Determine the [x, y] coordinate at the center of the cell enclosing the given text.  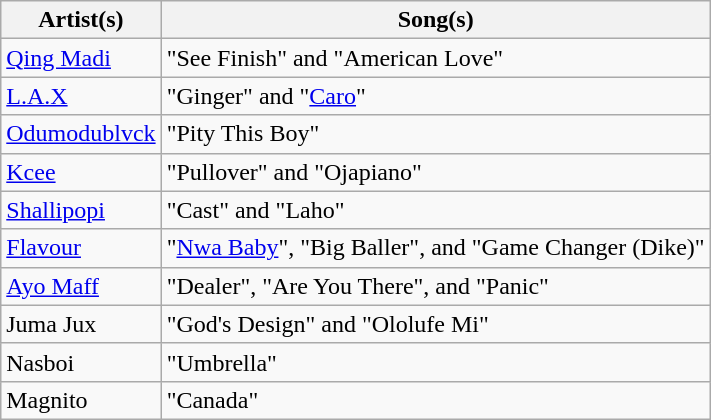
Nasboi [81, 362]
Ayo Maff [81, 286]
"Canada" [436, 400]
Kcee [81, 172]
Artist(s) [81, 20]
"God's Design" and "Ololufe Mi" [436, 324]
Shallipopi [81, 210]
Qing Madi [81, 58]
Song(s) [436, 20]
"Cast" and "Laho" [436, 210]
Juma Jux [81, 324]
"See Finish" and "American Love" [436, 58]
"Pity This Boy" [436, 134]
"Ginger" and "Caro" [436, 96]
Magnito [81, 400]
"Umbrella" [436, 362]
Flavour [81, 248]
"Dealer", "Are You There", and "Panic" [436, 286]
L.A.X [81, 96]
"Nwa Baby", "Big Baller", and "Game Changer (Dike)" [436, 248]
"Pullover" and "Ojapiano" [436, 172]
Odumodublvck [81, 134]
